Scan for the cell matching the given text and deliver its (x, y) coordinate at center. 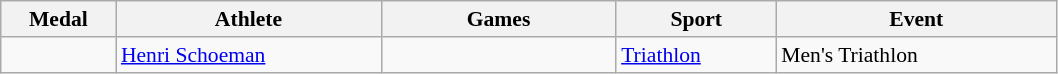
Games (498, 19)
Henri Schoeman (248, 55)
Sport (696, 19)
Triathlon (696, 55)
Men's Triathlon (916, 55)
Event (916, 19)
Athlete (248, 19)
Medal (58, 19)
